Identify which cell holds the provided text, then report its (x, y) central coordinate. 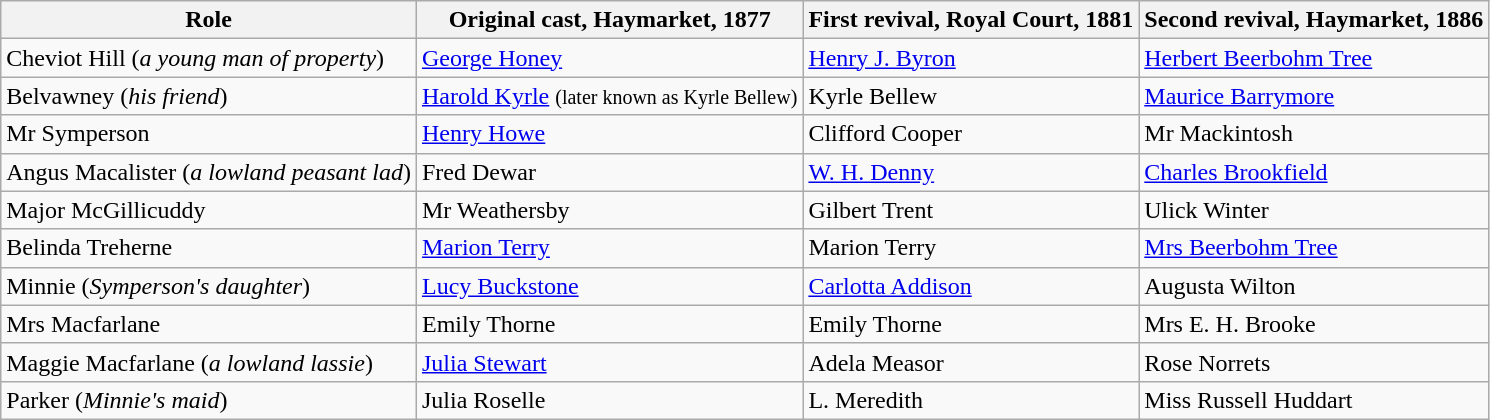
Minnie (Symperson's daughter) (209, 286)
Miss Russell Huddart (1314, 400)
Major McGillicuddy (209, 210)
Herbert Beerbohm Tree (1314, 58)
Mr Mackintosh (1314, 134)
Maggie Macfarlane (a lowland lassie) (209, 362)
Ulick Winter (1314, 210)
Second revival, Haymarket, 1886 (1314, 20)
Henry J. Byron (971, 58)
Charles Brookfield (1314, 172)
Fred Dewar (609, 172)
George Honey (609, 58)
Mrs Macfarlane (209, 324)
Harold Kyrle (later known as Kyrle Bellew) (609, 96)
Mr Symperson (209, 134)
L. Meredith (971, 400)
Carlotta Addison (971, 286)
Mr Weathersby (609, 210)
Clifford Cooper (971, 134)
Cheviot Hill (a young man of property) (209, 58)
W. H. Denny (971, 172)
Belinda Treherne (209, 248)
Gilbert Trent (971, 210)
Belvawney (his friend) (209, 96)
Mrs E. H. Brooke (1314, 324)
Rose Norrets (1314, 362)
Mrs Beerbohm Tree (1314, 248)
Original cast, Haymarket, 1877 (609, 20)
Role (209, 20)
Angus Macalister (a lowland peasant lad) (209, 172)
Adela Measor (971, 362)
Parker (Minnie's maid) (209, 400)
Augusta Wilton (1314, 286)
Henry Howe (609, 134)
Julia Stewart (609, 362)
Julia Roselle (609, 400)
Kyrle Bellew (971, 96)
First revival, Royal Court, 1881 (971, 20)
Lucy Buckstone (609, 286)
Maurice Barrymore (1314, 96)
